Return [X, Y] of the center of cell containing provided text 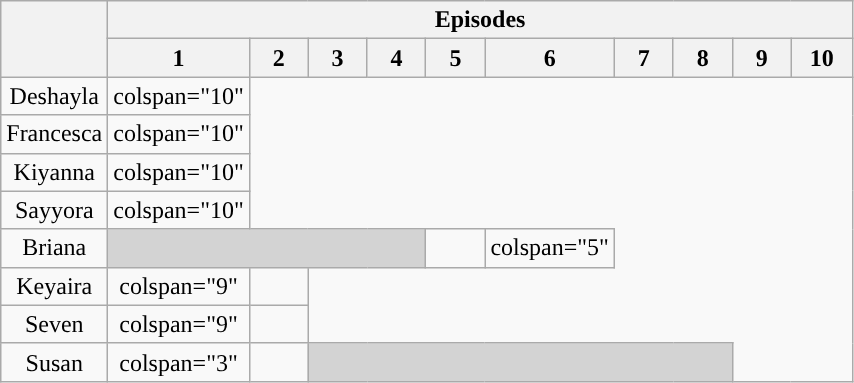
3 [338, 58]
8 [702, 58]
6 [550, 58]
1 [179, 58]
7 [644, 58]
Susan [54, 362]
Seven [54, 324]
10 [822, 58]
colspan="3" [179, 362]
5 [456, 58]
Kiyanna [54, 172]
9 [762, 58]
2 [278, 58]
Sayyora [54, 210]
4 [396, 58]
Episodes [480, 20]
Deshayla [54, 96]
Briana [54, 248]
colspan="5" [550, 248]
Francesca [54, 134]
Keyaira [54, 286]
